Identify which cell holds the provided text, then report its [x, y] central coordinate. 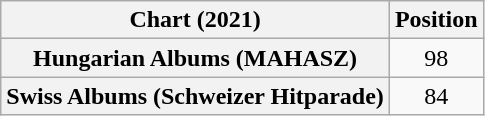
Hungarian Albums (MAHASZ) [196, 58]
98 [436, 58]
Chart (2021) [196, 20]
84 [436, 96]
Position [436, 20]
Swiss Albums (Schweizer Hitparade) [196, 96]
